Output the (X, Y) coordinate of the center of the cell containing the given text.  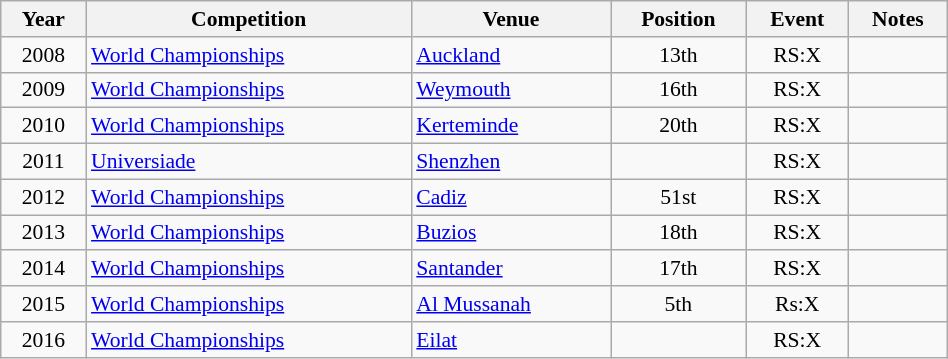
Kerteminde (510, 126)
16th (678, 90)
2013 (44, 233)
2016 (44, 340)
Competition (248, 19)
2008 (44, 55)
Year (44, 19)
2009 (44, 90)
Al Mussanah (510, 304)
5th (678, 304)
Shenzhen (510, 162)
Venue (510, 19)
Buzios (510, 233)
Santander (510, 269)
2012 (44, 197)
2014 (44, 269)
18th (678, 233)
Auckland (510, 55)
Cadiz (510, 197)
Weymouth (510, 90)
13th (678, 55)
2011 (44, 162)
Notes (898, 19)
Rs:X (798, 304)
Eilat (510, 340)
51st (678, 197)
Position (678, 19)
2010 (44, 126)
Universiade (248, 162)
20th (678, 126)
17th (678, 269)
2015 (44, 304)
Event (798, 19)
